Extract the [x, y] coordinate from the center of the cell holding the provided text.  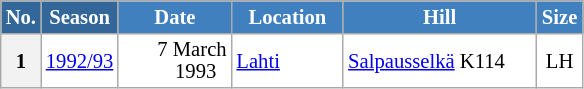
Salpausselkä K114 [440, 60]
Lahti [287, 60]
1992/93 [80, 60]
Date [174, 16]
No. [21, 16]
Hill [440, 16]
Size [560, 16]
LH [560, 60]
Location [287, 16]
1 [21, 60]
Season [80, 16]
7 March 1993 [174, 60]
